Find where the given text appears and provide that cell's center as [X, Y] coordinate. 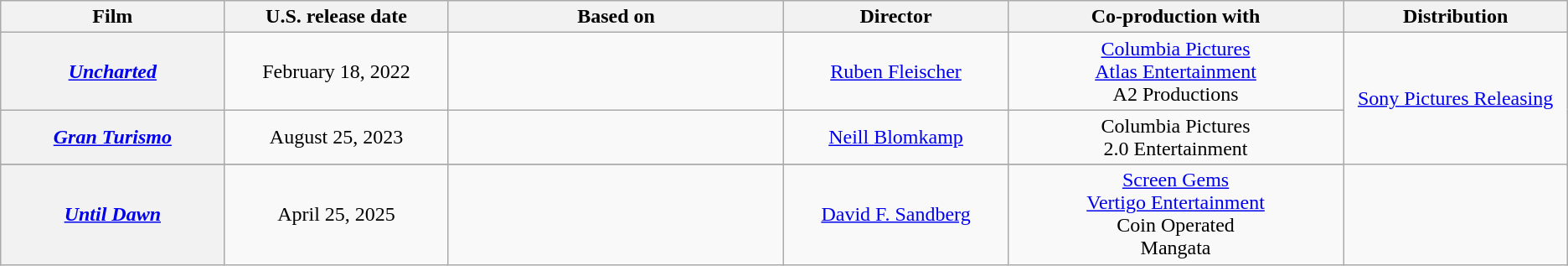
August 25, 2023 [337, 138]
Director [896, 17]
Uncharted [112, 71]
Sony Pictures Releasing [1456, 99]
Gran Turismo [112, 138]
Ruben Fleischer [896, 71]
Co-production with [1176, 17]
Based on [616, 17]
Distribution [1456, 17]
April 25, 2025 [337, 215]
Columbia Pictures2.0 Entertainment [1176, 138]
Film [112, 17]
Columbia PicturesAtlas EntertainmentA2 Productions [1176, 71]
David F. Sandberg [896, 215]
February 18, 2022 [337, 71]
Neill Blomkamp [896, 138]
Until Dawn [112, 215]
U.S. release date [337, 17]
Screen GemsVertigo EntertainmentCoin OperatedMangata [1176, 215]
